For the text-containing cell, return its midpoint in [X, Y] coordinate format. 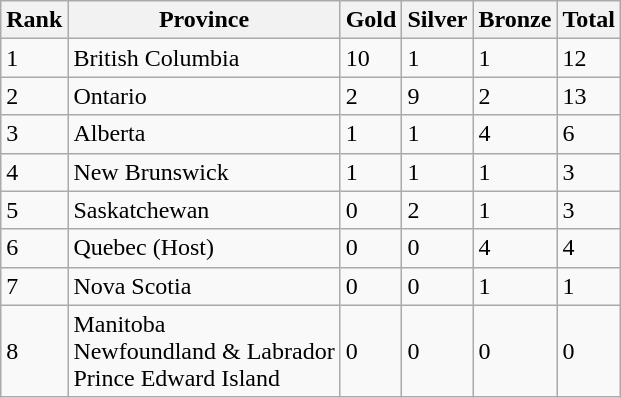
Nova Scotia [204, 286]
9 [438, 96]
Province [204, 20]
12 [589, 58]
ManitobaNewfoundland & LabradorPrince Edward Island [204, 351]
Quebec (Host) [204, 248]
Gold [371, 20]
Total [589, 20]
13 [589, 96]
Saskatchewan [204, 210]
British Columbia [204, 58]
Alberta [204, 134]
5 [34, 210]
Ontario [204, 96]
Silver [438, 20]
Rank [34, 20]
8 [34, 351]
Bronze [515, 20]
New Brunswick [204, 172]
7 [34, 286]
10 [371, 58]
